Determine the (x, y) coordinate at the center of the cell enclosing the given text.  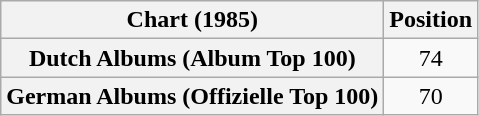
Position (431, 20)
70 (431, 96)
German Albums (Offizielle Top 100) (192, 96)
74 (431, 58)
Dutch Albums (Album Top 100) (192, 58)
Chart (1985) (192, 20)
